Locate the cell with the specified text and output its (x, y) center coordinate. 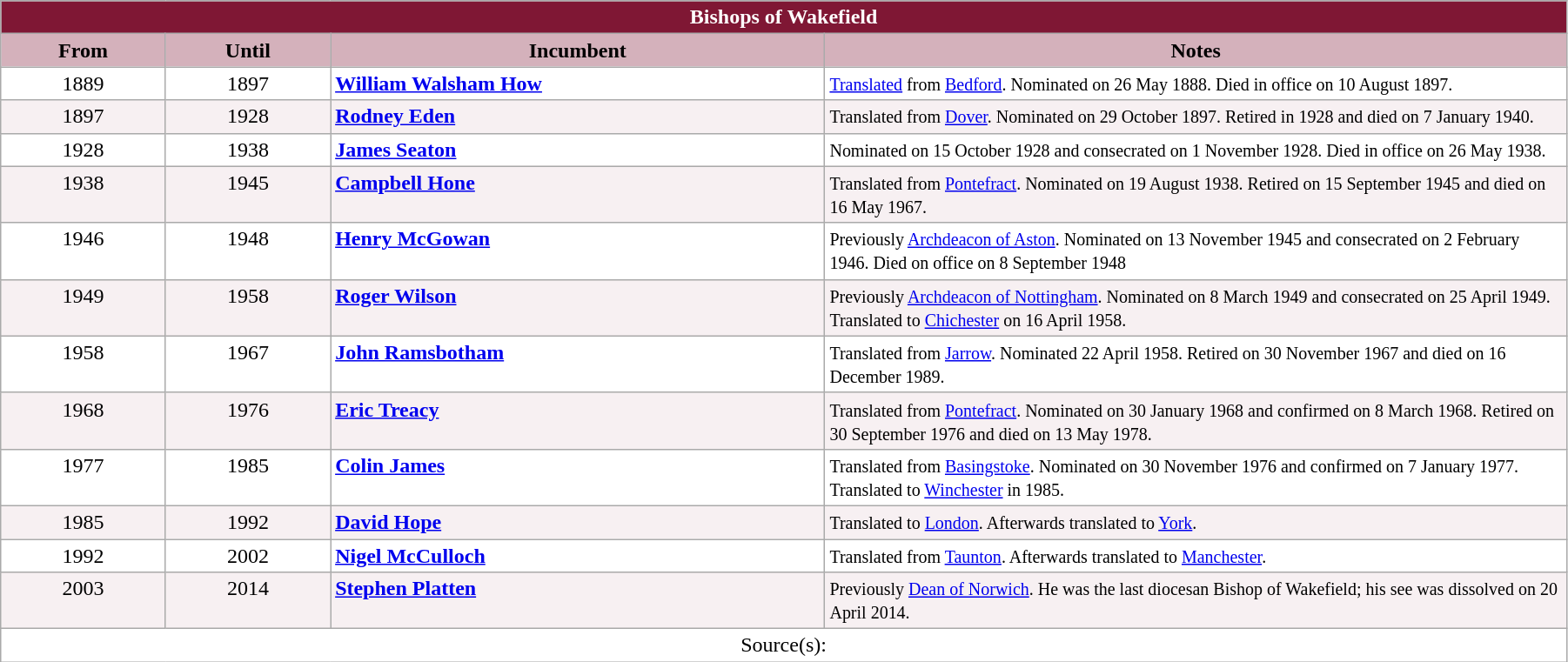
John Ramsbotham (578, 364)
Translated from Pontefract. Nominated on 30 January 1968 and confirmed on 8 March 1968. Retired on 30 September 1976 and died on 13 May 1978. (1196, 421)
Previously Dean of Norwich. He was the last diocesan Bishop of Wakefield; his see was dissolved on 20 April 2014. (1196, 600)
1948 (247, 251)
Colin James (578, 477)
1977 (84, 477)
Translated from Taunton. Afterwards translated to Manchester. (1196, 556)
2002 (247, 556)
James Seaton (578, 150)
1946 (84, 251)
1945 (247, 195)
Translated from Basingstoke. Nominated on 30 November 1976 and confirmed on 7 January 1977. Translated to Winchester in 1985. (1196, 477)
Translated to London. Afterwards translated to York. (1196, 522)
1889 (84, 84)
Roger Wilson (578, 308)
Previously Archdeacon of Nottingham. Nominated on 8 March 1949 and consecrated on 25 April 1949. Translated to Chichester on 16 April 1958. (1196, 308)
2003 (84, 600)
2014 (247, 600)
1967 (247, 364)
Henry McGowan (578, 251)
Eric Treacy (578, 421)
Rodney Eden (578, 117)
From (84, 50)
1976 (247, 421)
William Walsham How (578, 84)
Notes (1196, 50)
David Hope (578, 522)
Source(s): (784, 645)
1949 (84, 308)
Nominated on 15 October 1928 and consecrated on 1 November 1928. Died in office on 26 May 1938. (1196, 150)
Translated from Jarrow. Nominated 22 April 1958. Retired on 30 November 1967 and died on 16 December 1989. (1196, 364)
Until (247, 50)
Incumbent (578, 50)
Translated from Dover. Nominated on 29 October 1897. Retired in 1928 and died on 7 January 1940. (1196, 117)
Stephen Platten (578, 600)
Previously Archdeacon of Aston. Nominated on 13 November 1945 and consecrated on 2 February 1946. Died on office on 8 September 1948 (1196, 251)
1968 (84, 421)
Translated from Bedford. Nominated on 26 May 1888. Died in office on 10 August 1897. (1196, 84)
Translated from Pontefract. Nominated on 19 August 1938. Retired on 15 September 1945 and died on 16 May 1967. (1196, 195)
Nigel McCulloch (578, 556)
Campbell Hone (578, 195)
Bishops of Wakefield (784, 17)
